From the cell containing the given text, extract its center point as [x, y] coordinate. 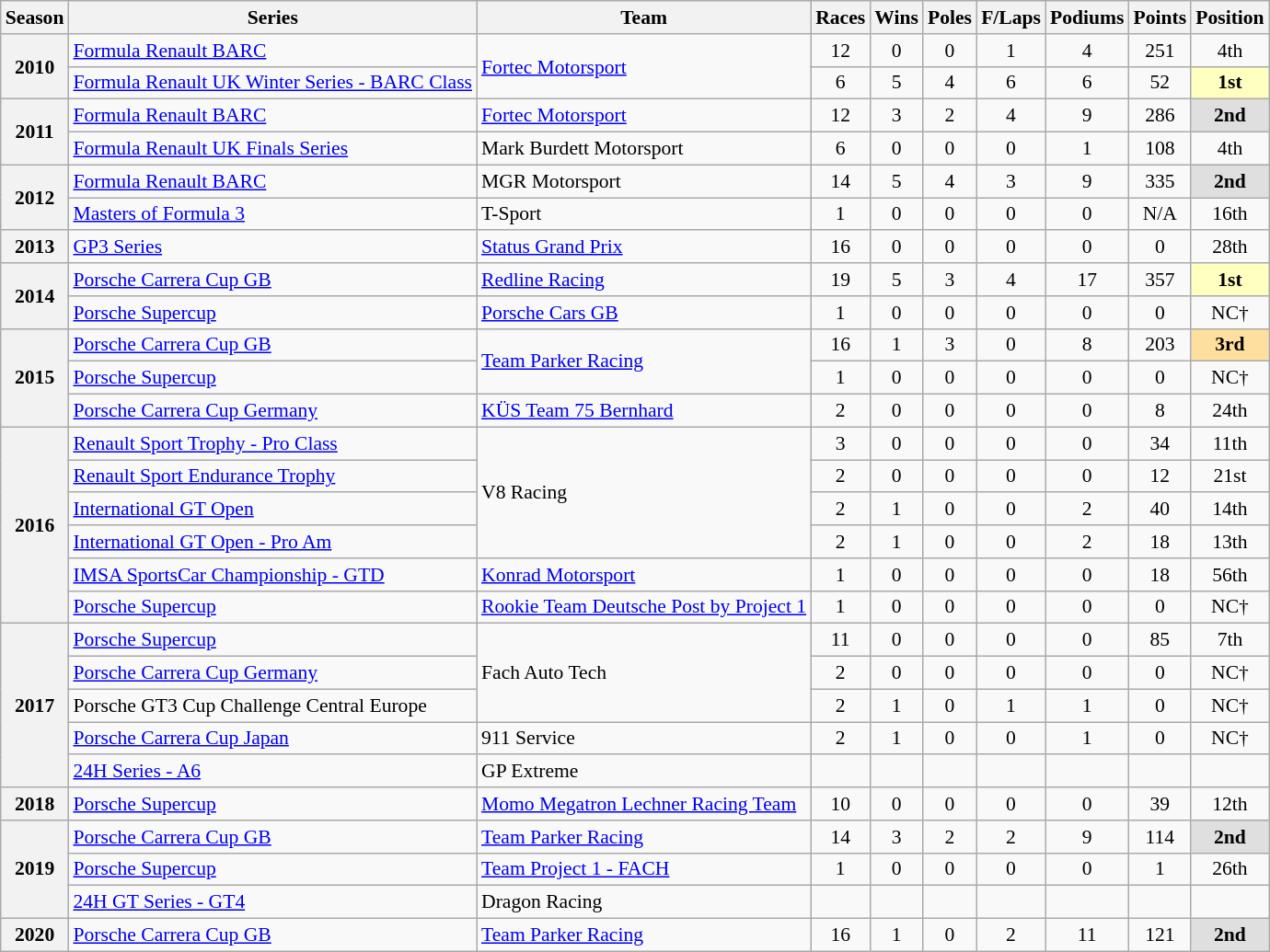
52 [1160, 83]
2015 [35, 377]
286 [1160, 116]
17 [1088, 280]
Renault Sport Endurance Trophy [272, 476]
251 [1160, 51]
203 [1160, 345]
Rookie Team Deutsche Post by Project 1 [644, 607]
Masters of Formula 3 [272, 214]
108 [1160, 149]
Team Project 1 - FACH [644, 869]
121 [1160, 935]
13th [1230, 542]
2016 [35, 525]
24H GT Series - GT4 [272, 902]
16th [1230, 214]
56th [1230, 575]
2014 [35, 296]
GP Extreme [644, 772]
N/A [1160, 214]
2019 [35, 870]
Races [840, 17]
Points [1160, 17]
24th [1230, 411]
11th [1230, 443]
Season [35, 17]
2013 [35, 247]
GP3 Series [272, 247]
357 [1160, 280]
14th [1230, 510]
Mark Burdett Motorsport [644, 149]
V8 Racing [644, 492]
Porsche Carrera Cup Japan [272, 739]
Wins [896, 17]
3rd [1230, 345]
International GT Open [272, 510]
MGR Motorsport [644, 181]
28th [1230, 247]
24H Series - A6 [272, 772]
40 [1160, 510]
Formula Renault UK Finals Series [272, 149]
2020 [35, 935]
Status Grand Prix [644, 247]
Momo Megatron Lechner Racing Team [644, 804]
7th [1230, 640]
2017 [35, 705]
Position [1230, 17]
10 [840, 804]
Porsche GT3 Cup Challenge Central Europe [272, 705]
335 [1160, 181]
911 Service [644, 739]
Renault Sport Trophy - Pro Class [272, 443]
19 [840, 280]
International GT Open - Pro Am [272, 542]
Fach Auto Tech [644, 673]
2012 [35, 197]
Dragon Racing [644, 902]
34 [1160, 443]
Team [644, 17]
Formula Renault UK Winter Series - BARC Class [272, 83]
2018 [35, 804]
Podiums [1088, 17]
Series [272, 17]
21st [1230, 476]
Redline Racing [644, 280]
T-Sport [644, 214]
2011 [35, 132]
114 [1160, 837]
85 [1160, 640]
Konrad Motorsport [644, 575]
2010 [35, 66]
39 [1160, 804]
IMSA SportsCar Championship - GTD [272, 575]
Porsche Cars GB [644, 313]
F/Laps [1010, 17]
12th [1230, 804]
Poles [950, 17]
KÜS Team 75 Bernhard [644, 411]
26th [1230, 869]
